Output the [X, Y] coordinate of the center of the cell containing the given text.  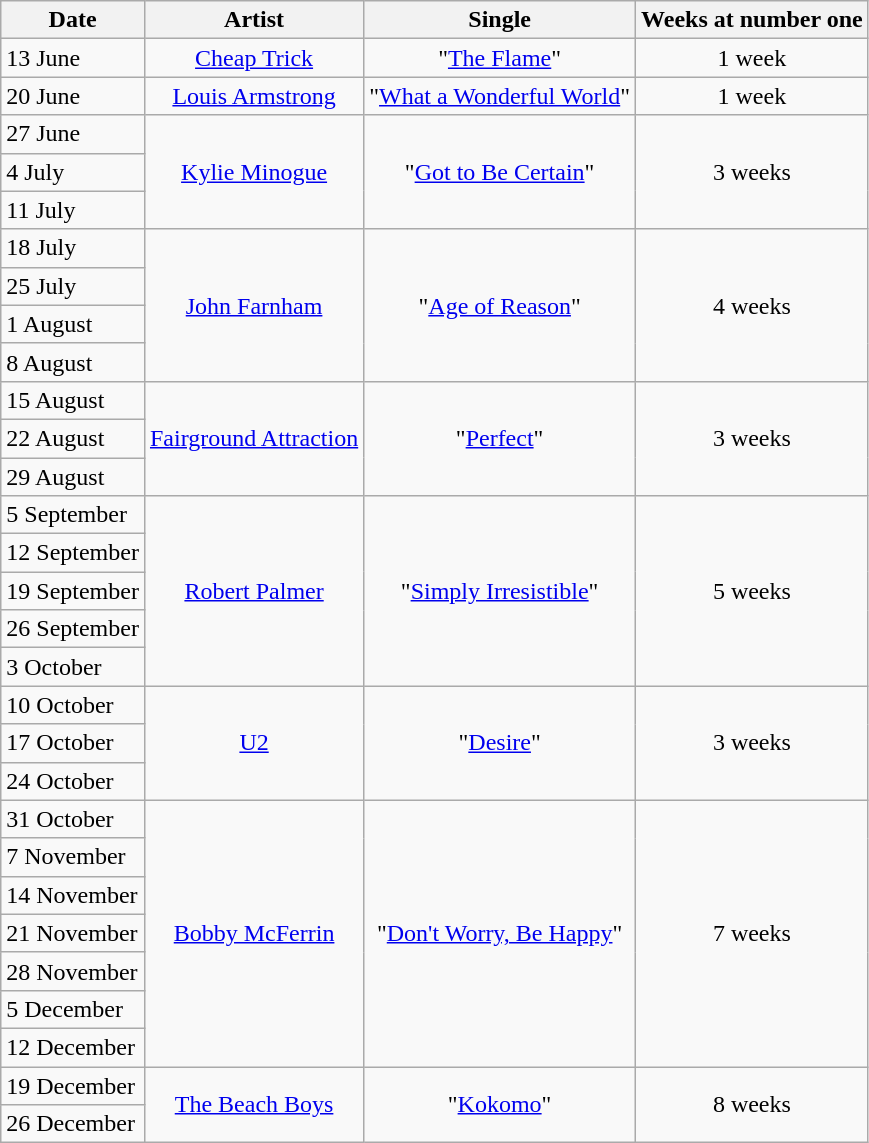
12 September [73, 553]
"Age of Reason" [500, 305]
7 weeks [752, 933]
24 October [73, 781]
10 October [73, 705]
19 September [73, 591]
3 October [73, 667]
28 November [73, 971]
29 August [73, 477]
31 October [73, 819]
John Farnham [254, 305]
5 September [73, 515]
Louis Armstrong [254, 96]
18 July [73, 248]
Cheap Trick [254, 58]
5 December [73, 1009]
"Perfect" [500, 438]
7 November [73, 857]
"Kokomo" [500, 1104]
19 December [73, 1085]
5 weeks [752, 591]
"Don't Worry, Be Happy" [500, 933]
8 weeks [752, 1104]
14 November [73, 895]
26 September [73, 629]
1 August [73, 324]
Artist [254, 20]
The Beach Boys [254, 1104]
U2 [254, 743]
20 June [73, 96]
"What a Wonderful World" [500, 96]
4 July [73, 172]
Date [73, 20]
Single [500, 20]
25 July [73, 286]
Robert Palmer [254, 591]
"Got to Be Certain" [500, 172]
8 August [73, 362]
"Desire" [500, 743]
26 December [73, 1124]
27 June [73, 134]
Fairground Attraction [254, 438]
Bobby McFerrin [254, 933]
15 August [73, 400]
"The Flame" [500, 58]
11 July [73, 210]
22 August [73, 438]
13 June [73, 58]
"Simply Irresistible" [500, 591]
17 October [73, 743]
12 December [73, 1047]
Kylie Minogue [254, 172]
4 weeks [752, 305]
21 November [73, 933]
Weeks at number one [752, 20]
